Pinpoint the cell where the given text exists, returning its (X, Y) midpoint coordinate. 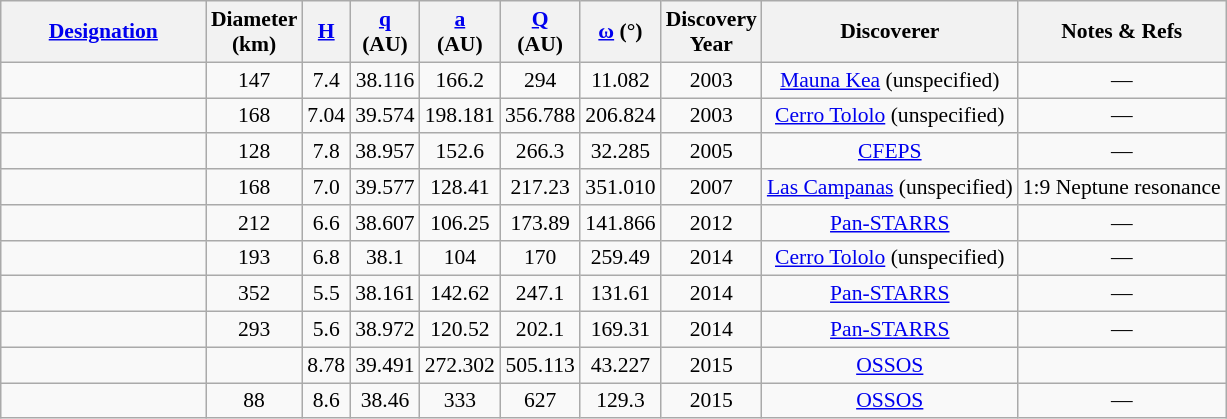
38.161 (384, 294)
43.227 (620, 365)
131.61 (620, 294)
1:9 Neptune resonance (1122, 187)
129.3 (620, 401)
247.1 (540, 294)
170 (540, 258)
Designation (104, 32)
Notes & Refs (1122, 32)
212 (254, 223)
7.4 (326, 80)
141.866 (620, 223)
32.285 (620, 152)
6.8 (326, 258)
202.1 (540, 330)
Diameter(km) (254, 32)
505.113 (540, 365)
147 (254, 80)
2012 (712, 223)
193 (254, 258)
272.302 (460, 365)
217.23 (540, 187)
2007 (712, 187)
104 (460, 258)
Q(AU) (540, 32)
39.574 (384, 116)
Mauna Kea (unspecified) (890, 80)
a(AU) (460, 32)
128 (254, 152)
DiscoveryYear (712, 32)
7.04 (326, 116)
38.957 (384, 152)
39.491 (384, 365)
ω (°) (620, 32)
294 (540, 80)
CFEPS (890, 152)
352 (254, 294)
38.607 (384, 223)
38.116 (384, 80)
38.972 (384, 330)
7.0 (326, 187)
198.181 (460, 116)
266.3 (540, 152)
169.31 (620, 330)
8.78 (326, 365)
206.824 (620, 116)
5.5 (326, 294)
39.577 (384, 187)
259.49 (620, 258)
38.46 (384, 401)
11.082 (620, 80)
293 (254, 330)
H (326, 32)
38.1 (384, 258)
8.6 (326, 401)
106.25 (460, 223)
152.6 (460, 152)
6.6 (326, 223)
Discoverer (890, 32)
128.41 (460, 187)
7.8 (326, 152)
627 (540, 401)
333 (460, 401)
173.89 (540, 223)
351.010 (620, 187)
Las Campanas (unspecified) (890, 187)
120.52 (460, 330)
5.6 (326, 330)
88 (254, 401)
2005 (712, 152)
q(AU) (384, 32)
356.788 (540, 116)
166.2 (460, 80)
142.62 (460, 294)
